Determine the [X, Y] coordinate at the center of the cell enclosing the given text.  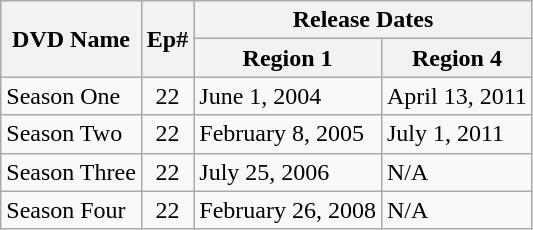
Season Four [72, 210]
July 1, 2011 [456, 134]
February 8, 2005 [288, 134]
April 13, 2011 [456, 96]
July 25, 2006 [288, 172]
DVD Name [72, 39]
February 26, 2008 [288, 210]
Season Two [72, 134]
June 1, 2004 [288, 96]
Ep# [167, 39]
Season Three [72, 172]
Region 4 [456, 58]
Region 1 [288, 58]
Release Dates [364, 20]
Season One [72, 96]
